Return the [x, y] coordinate for the center point of the cell that contains the specified text.  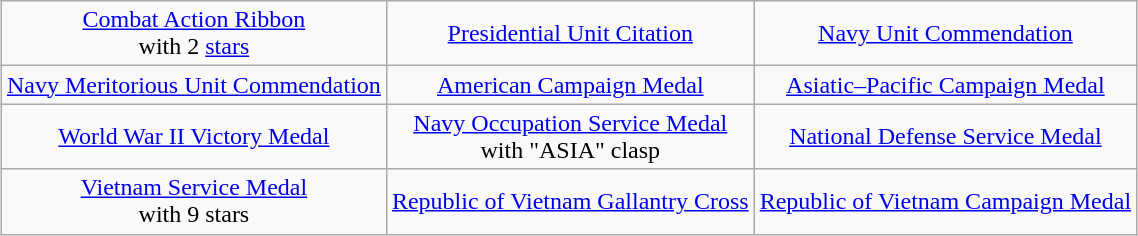
Navy Occupation Service Medal with "ASIA" clasp [570, 136]
World War II Victory Medal [194, 136]
Asiatic–Pacific Campaign Medal [945, 85]
Combat Action Ribbon with 2 stars [194, 34]
Navy Meritorious Unit Commendation [194, 85]
Presidential Unit Citation [570, 34]
Republic of Vietnam Gallantry Cross [570, 202]
National Defense Service Medal [945, 136]
Navy Unit Commendation [945, 34]
Vietnam Service Medal with 9 stars [194, 202]
Republic of Vietnam Campaign Medal [945, 202]
American Campaign Medal [570, 85]
